Detect which cell encompasses the target text, then output its [x, y] center coordinate. 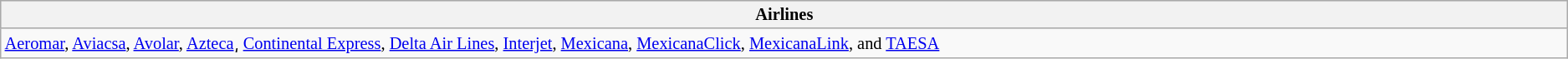
Aeromar, Aviacsa, Avolar, Azteca͵ Continental Express, Delta Air Lines, Interjet, Mexicana, MexicanaClick, MexicanaLink, and TAESA [784, 43]
Airlines [784, 14]
